Output the (X, Y) coordinate of the center of the cell containing the given text.  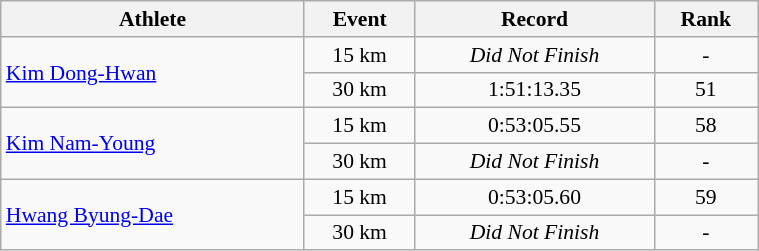
59 (706, 197)
51 (706, 90)
1:51:13.35 (534, 90)
Kim Nam-Young (153, 144)
Rank (706, 19)
0:53:05.55 (534, 126)
0:53:05.60 (534, 197)
Hwang Byung-Dae (153, 214)
Athlete (153, 19)
Record (534, 19)
Kim Dong-Hwan (153, 72)
Event (360, 19)
58 (706, 126)
